Find where the given text appears and provide that cell's center as (x, y) coordinate. 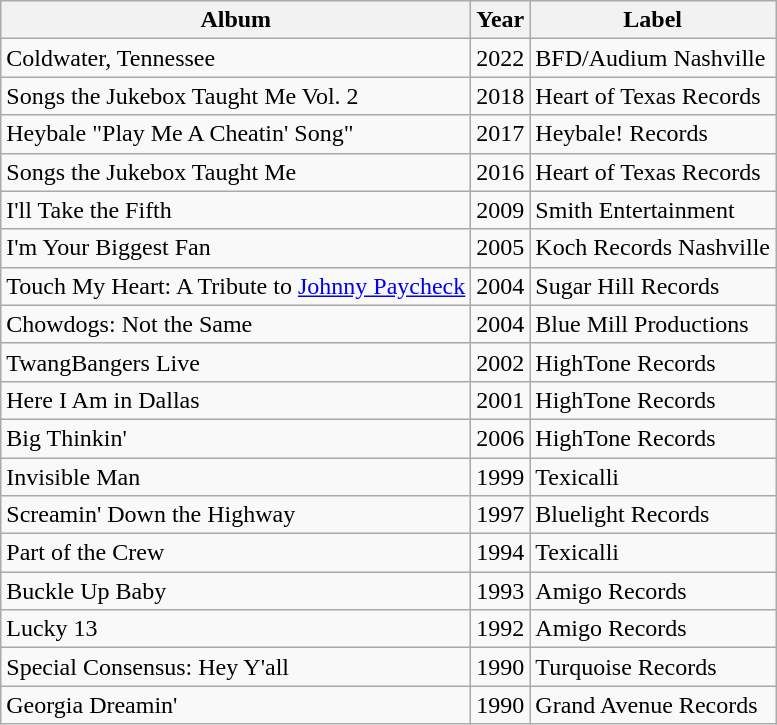
Year (500, 20)
2018 (500, 96)
BFD/Audium Nashville (653, 58)
Special Consensus: Hey Y'all (236, 667)
Bluelight Records (653, 515)
1997 (500, 515)
2017 (500, 134)
Big Thinkin' (236, 438)
Koch Records Nashville (653, 248)
Turquoise Records (653, 667)
TwangBangers Live (236, 362)
2022 (500, 58)
Lucky 13 (236, 629)
Buckle Up Baby (236, 591)
2009 (500, 210)
Chowdogs: Not the Same (236, 324)
Screamin' Down the Highway (236, 515)
1999 (500, 477)
2005 (500, 248)
Part of the Crew (236, 553)
Sugar Hill Records (653, 286)
Songs the Jukebox Taught Me (236, 172)
Coldwater, Tennessee (236, 58)
2006 (500, 438)
Georgia Dreamin' (236, 705)
Smith Entertainment (653, 210)
Invisible Man (236, 477)
Songs the Jukebox Taught Me Vol. 2 (236, 96)
2002 (500, 362)
I'm Your Biggest Fan (236, 248)
2016 (500, 172)
1992 (500, 629)
Album (236, 20)
1993 (500, 591)
Here I Am in Dallas (236, 400)
Heybale "Play Me A Cheatin' Song" (236, 134)
2001 (500, 400)
Heybale! Records (653, 134)
Grand Avenue Records (653, 705)
I'll Take the Fifth (236, 210)
Blue Mill Productions (653, 324)
Label (653, 20)
Touch My Heart: A Tribute to Johnny Paycheck (236, 286)
1994 (500, 553)
